Locate the cell with the specified text and output its [x, y] center coordinate. 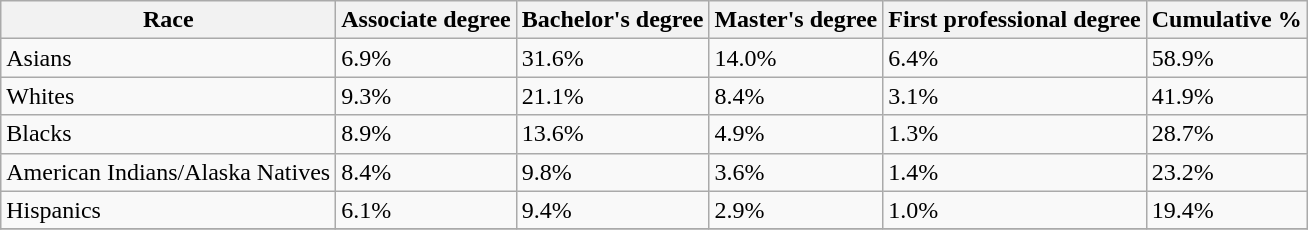
Blacks [168, 134]
Bachelor's degree [612, 20]
41.9% [1226, 96]
31.6% [612, 58]
Whites [168, 96]
6.9% [426, 58]
13.6% [612, 134]
19.4% [1226, 210]
8.9% [426, 134]
14.0% [796, 58]
Master's degree [796, 20]
Asians [168, 58]
3.6% [796, 172]
Hispanics [168, 210]
Race [168, 20]
Associate degree [426, 20]
21.1% [612, 96]
9.4% [612, 210]
6.4% [1014, 58]
American Indians/Alaska Natives [168, 172]
3.1% [1014, 96]
First professional degree [1014, 20]
6.1% [426, 210]
28.7% [1226, 134]
1.4% [1014, 172]
1.0% [1014, 210]
9.3% [426, 96]
4.9% [796, 134]
9.8% [612, 172]
58.9% [1226, 58]
Cumulative % [1226, 20]
1.3% [1014, 134]
23.2% [1226, 172]
2.9% [796, 210]
